Provide the (x, y) coordinate of the cell's center where the given text is located.  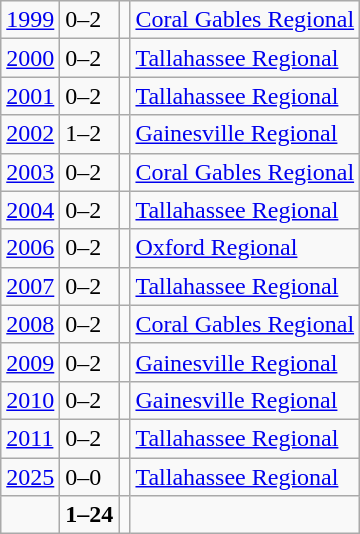
1999 (30, 20)
2007 (30, 286)
2011 (30, 438)
2010 (30, 400)
1–2 (90, 134)
2006 (30, 248)
0–0 (90, 477)
2008 (30, 324)
2000 (30, 58)
1–24 (90, 515)
2025 (30, 477)
2003 (30, 172)
2001 (30, 96)
Oxford Regional (245, 248)
2009 (30, 362)
2002 (30, 134)
2004 (30, 210)
